From the cell containing the given text, extract its center point as [X, Y] coordinate. 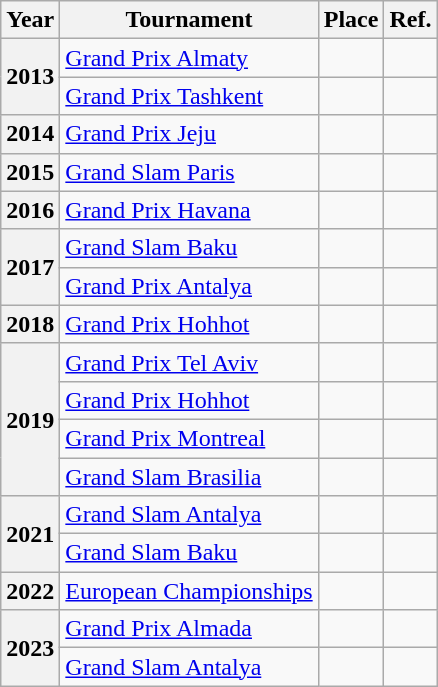
2021 [30, 534]
Grand Prix Jeju [189, 134]
Grand Slam Brasilia [189, 477]
Place [351, 20]
Year [30, 20]
2018 [30, 324]
Grand Prix Almaty [189, 58]
2016 [30, 210]
Grand Prix Almada [189, 629]
Grand Prix Havana [189, 210]
Grand Slam Paris [189, 172]
2019 [30, 419]
Grand Prix Montreal [189, 438]
European Championships [189, 591]
Ref. [410, 20]
2017 [30, 267]
2013 [30, 77]
Tournament [189, 20]
Grand Prix Tel Aviv [189, 362]
2014 [30, 134]
2023 [30, 648]
2022 [30, 591]
Grand Prix Tashkent [189, 96]
Grand Prix Antalya [189, 286]
2015 [30, 172]
